Capture the cell that displays the provided text and extract its (X, Y) central coordinate. 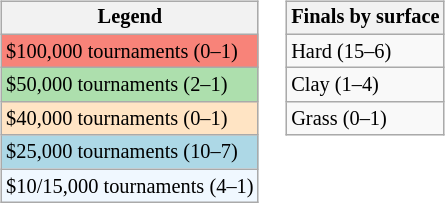
$100,000 tournaments (0–1) (130, 51)
Clay (1–4) (365, 85)
$40,000 tournaments (0–1) (130, 119)
$25,000 tournaments (10–7) (130, 152)
Finals by surface (365, 18)
Legend (130, 18)
Hard (15–6) (365, 51)
$10/15,000 tournaments (4–1) (130, 186)
Grass (0–1) (365, 119)
$50,000 tournaments (2–1) (130, 85)
